Provide the (x, y) coordinate of the cell's center where the given text is located.  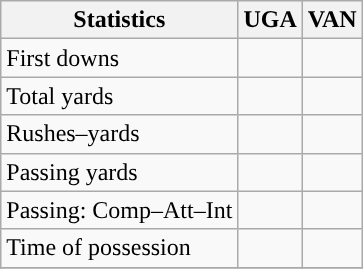
Rushes–yards (120, 134)
Time of possession (120, 248)
Passing: Comp–Att–Int (120, 210)
Total yards (120, 96)
Passing yards (120, 172)
Statistics (120, 20)
VAN (332, 20)
First downs (120, 58)
UGA (270, 20)
